Return the (X, Y) coordinate for the center point of the cell that contains the specified text.  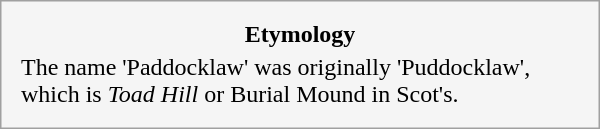
Etymology (300, 35)
The name 'Paddocklaw' was originally 'Puddocklaw', which is Toad Hill or Burial Mound in Scot's. (300, 80)
